From the cell containing the given text, extract its center point as [X, Y] coordinate. 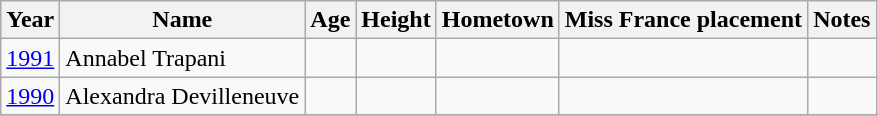
Notes [842, 20]
1990 [30, 96]
Hometown [498, 20]
Alexandra Devilleneuve [182, 96]
Height [396, 20]
Age [330, 20]
Year [30, 20]
Annabel Trapani [182, 58]
Miss France placement [683, 20]
Name [182, 20]
1991 [30, 58]
